Capture the cell that displays the provided text and extract its (x, y) central coordinate. 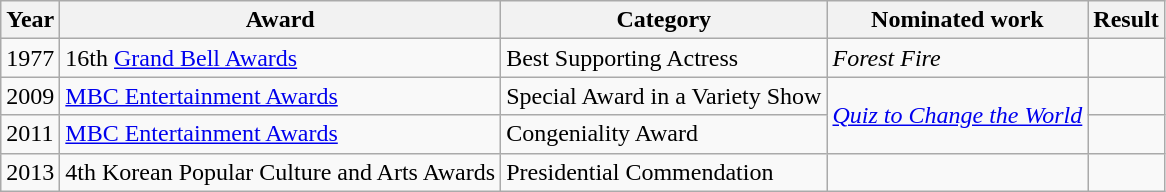
Nominated work (958, 20)
Special Award in a Variety Show (664, 96)
4th Korean Popular Culture and Arts Awards (280, 172)
2013 (30, 172)
2009 (30, 96)
Category (664, 20)
Forest Fire (958, 58)
Year (30, 20)
1977 (30, 58)
Result (1126, 20)
Award (280, 20)
Best Supporting Actress (664, 58)
Congeniality Award (664, 134)
2011 (30, 134)
Presidential Commendation (664, 172)
16th Grand Bell Awards (280, 58)
Quiz to Change the World (958, 115)
